Pinpoint the cell where the given text exists, returning its (X, Y) midpoint coordinate. 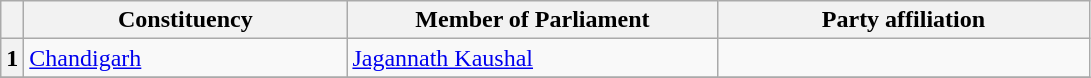
1 (12, 58)
Jagannath Kaushal (532, 58)
Member of Parliament (532, 20)
Party affiliation (904, 20)
Constituency (186, 20)
Chandigarh (186, 58)
